Detect which cell encompasses the target text, then output its (X, Y) center coordinate. 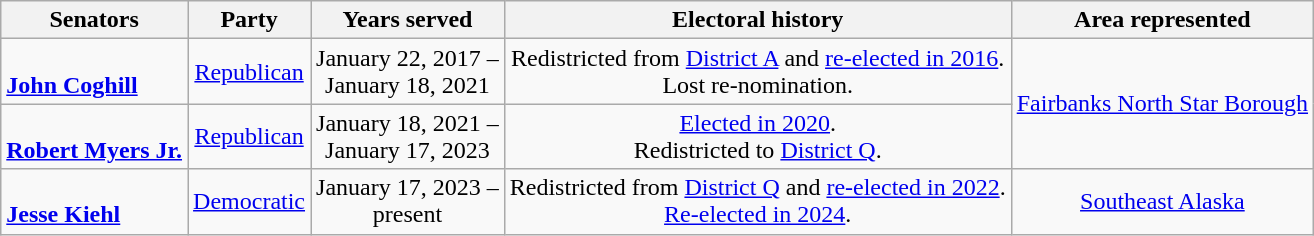
Elected in 2020.Redistricted to District Q. (758, 136)
January 18, 2021 – January 17, 2023 (408, 136)
Senators (94, 20)
January 17, 2023 – present (408, 202)
John Coghill (94, 72)
Democratic (250, 202)
Redistricted from District Q and re-elected in 2022. Re-elected in 2024. (758, 202)
Fairbanks North Star Borough (1162, 104)
Redistricted from District A and re-elected in 2016.Lost re-nomination. (758, 72)
Party (250, 20)
Electoral history (758, 20)
January 22, 2017 – January 18, 2021 (408, 72)
Area represented (1162, 20)
Southeast Alaska (1162, 202)
Years served (408, 20)
Jesse Kiehl (94, 202)
Robert Myers Jr. (94, 136)
